Detect which cell encompasses the target text, then output its [X, Y] center coordinate. 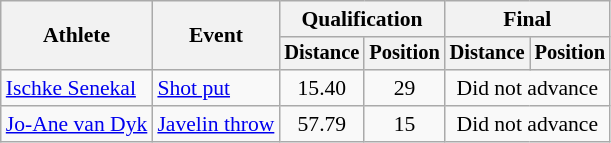
Qualification [362, 19]
Event [216, 36]
Shot put [216, 88]
Athlete [77, 36]
15.40 [322, 88]
57.79 [322, 124]
Jo-Ane van Dyk [77, 124]
29 [404, 88]
Ischke Senekal [77, 88]
Javelin throw [216, 124]
15 [404, 124]
Final [528, 19]
